Locate the cell with the specified text and output its [X, Y] center coordinate. 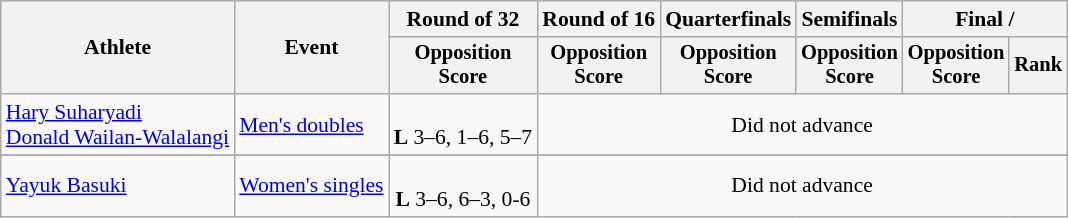
Yayuk Basuki [118, 186]
Men's doubles [311, 124]
Women's singles [311, 186]
Event [311, 48]
Athlete [118, 48]
Semifinals [850, 19]
Rank [1038, 66]
Hary Suharyadi Donald Wailan-Walalangi [118, 124]
L 3–6, 1–6, 5–7 [464, 124]
Round of 32 [464, 19]
Final / [985, 19]
Round of 16 [598, 19]
L 3–6, 6–3, 0-6 [464, 186]
Quarterfinals [728, 19]
